Scan for the cell matching the given text and deliver its (x, y) coordinate at center. 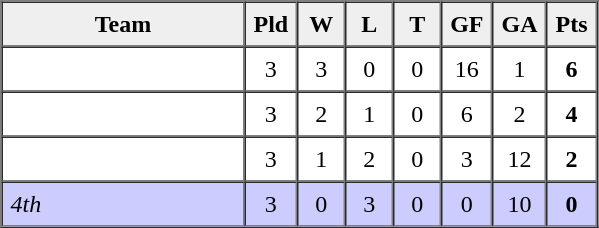
GA (520, 24)
L (369, 24)
W (321, 24)
T (417, 24)
16 (466, 68)
12 (520, 158)
Pts (572, 24)
GF (466, 24)
Pld (270, 24)
Team (124, 24)
4 (572, 114)
4th (124, 204)
10 (520, 204)
